Output the [x, y] coordinate of the center of the cell containing the given text.  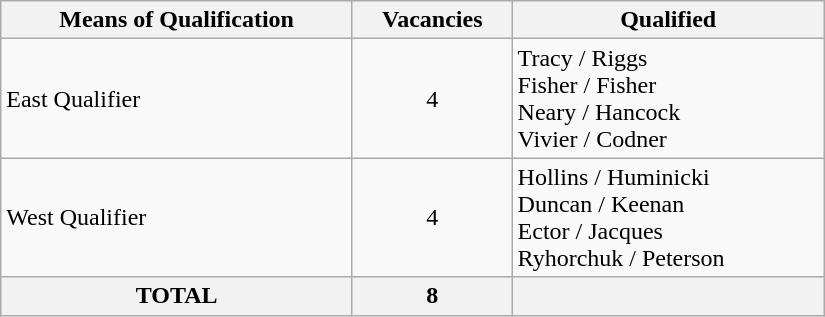
Hollins / Huminicki Duncan / Keenan Ector / Jacques Ryhorchuk / Peterson [668, 218]
Means of Qualification [177, 20]
Vacancies [432, 20]
8 [432, 296]
Tracy / Riggs Fisher / Fisher Neary / Hancock Vivier / Codner [668, 98]
West Qualifier [177, 218]
TOTAL [177, 296]
Qualified [668, 20]
East Qualifier [177, 98]
